Return [X, Y] of the center of cell containing provided text 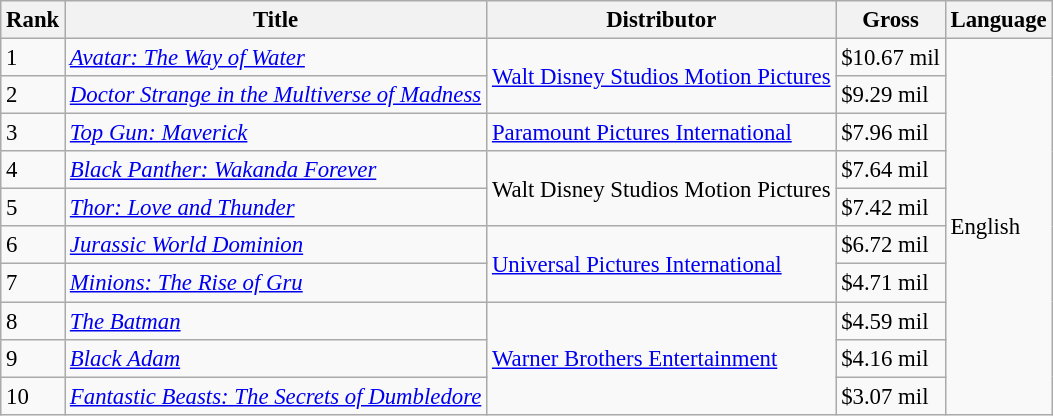
Avatar: The Way of Water [276, 58]
5 [33, 208]
The Batman [276, 321]
Rank [33, 20]
Language [998, 20]
$4.71 mil [890, 283]
$7.42 mil [890, 208]
9 [33, 358]
$4.16 mil [890, 358]
2 [33, 95]
Title [276, 20]
Universal Pictures International [662, 264]
Jurassic World Dominion [276, 245]
Thor: Love and Thunder [276, 208]
$9.29 mil [890, 95]
8 [33, 321]
3 [33, 133]
Minions: The Rise of Gru [276, 283]
$4.59 mil [890, 321]
Paramount Pictures International [662, 133]
Doctor Strange in the Multiverse of Madness [276, 95]
$10.67 mil [890, 58]
$7.96 mil [890, 133]
Distributor [662, 20]
$7.64 mil [890, 170]
1 [33, 58]
Top Gun: Maverick [276, 133]
4 [33, 170]
$6.72 mil [890, 245]
$3.07 mil [890, 396]
Black Adam [276, 358]
Warner Brothers Entertainment [662, 358]
7 [33, 283]
10 [33, 396]
English [998, 227]
Gross [890, 20]
Black Panther: Wakanda Forever [276, 170]
Fantastic Beasts: The Secrets of Dumbledore [276, 396]
6 [33, 245]
